For the text-containing cell, return its midpoint in [X, Y] coordinate format. 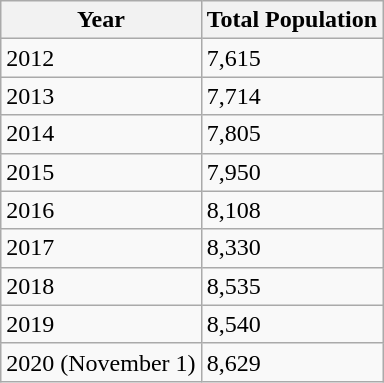
2020 (November 1) [101, 362]
2012 [101, 58]
7,615 [292, 58]
2013 [101, 96]
8,108 [292, 210]
2019 [101, 324]
2015 [101, 172]
2014 [101, 134]
2016 [101, 210]
8,330 [292, 248]
8,629 [292, 362]
Year [101, 20]
7,714 [292, 96]
7,950 [292, 172]
2017 [101, 248]
8,535 [292, 286]
Total Population [292, 20]
2018 [101, 286]
7,805 [292, 134]
8,540 [292, 324]
